Locate the cell with the specified text and output its [x, y] center coordinate. 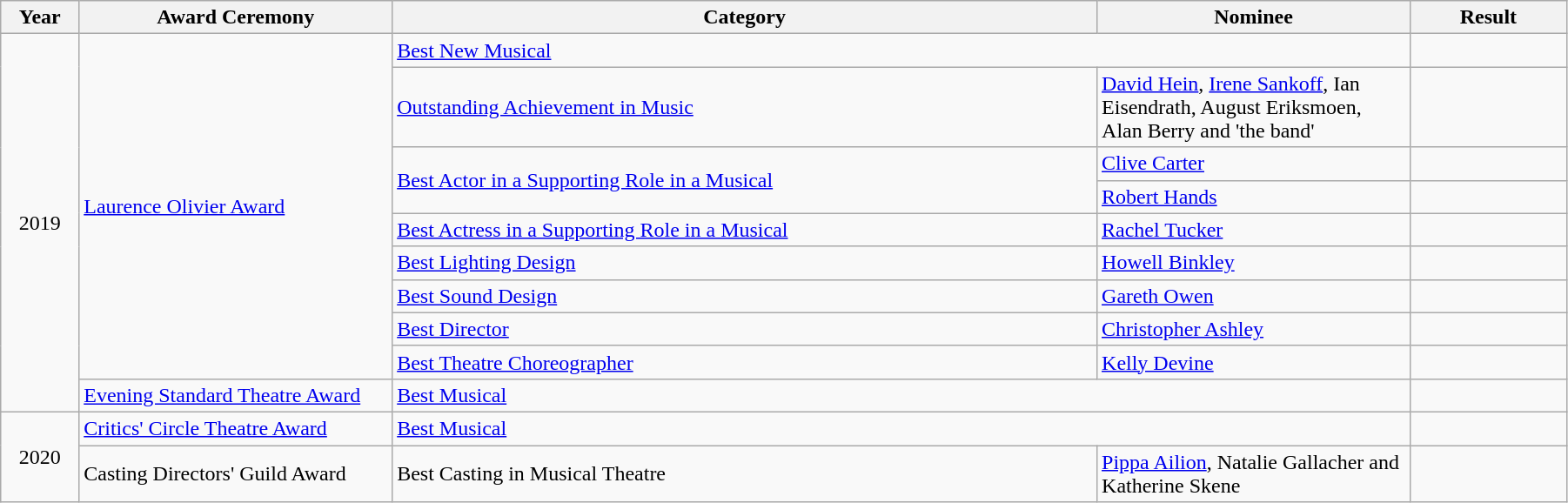
Critics' Circle Theatre Award [236, 428]
Nominee [1254, 17]
Kelly Devine [1254, 362]
Best Casting in Musical Theatre [745, 473]
Howell Binkley [1254, 263]
Result [1488, 17]
Award Ceremony [236, 17]
Gareth Owen [1254, 296]
Clive Carter [1254, 164]
Pippa Ailion, Natalie Gallacher and Katherine Skene [1254, 473]
David Hein, Irene Sankoff, Ian Eisendrath, August Eriksmoen, Alan Berry and 'the band' [1254, 107]
Best Sound Design [745, 296]
Best Director [745, 329]
Outstanding Achievement in Music [745, 107]
Year [40, 17]
2019 [40, 223]
Best New Musical [901, 50]
Christopher Ashley [1254, 329]
Best Actress in a Supporting Role in a Musical [745, 230]
Category [745, 17]
Best Actor in a Supporting Role in a Musical [745, 180]
Rachel Tucker [1254, 230]
Robert Hands [1254, 197]
2020 [40, 456]
Laurence Olivier Award [236, 207]
Best Theatre Choreographer [745, 362]
Evening Standard Theatre Award [236, 395]
Casting Directors' Guild Award [236, 473]
Best Lighting Design [745, 263]
